Provide the (X, Y) coordinate of the cell's center where the given text is located.  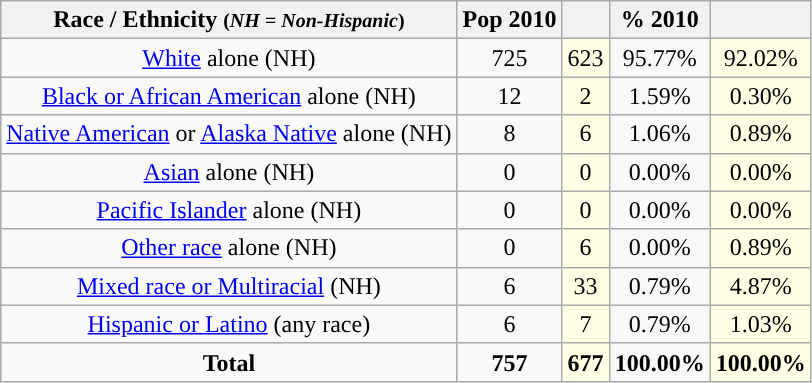
8 (510, 134)
Black or African American alone (NH) (229, 96)
1.59% (660, 96)
623 (586, 58)
White alone (NH) (229, 58)
757 (510, 362)
Native American or Alaska Native alone (NH) (229, 134)
Pacific Islander alone (NH) (229, 210)
677 (586, 362)
1.03% (760, 324)
Pop 2010 (510, 20)
Hispanic or Latino (any race) (229, 324)
7 (586, 324)
4.87% (760, 286)
2 (586, 96)
725 (510, 58)
% 2010 (660, 20)
12 (510, 96)
Mixed race or Multiracial (NH) (229, 286)
Asian alone (NH) (229, 172)
Total (229, 362)
Race / Ethnicity (NH = Non-Hispanic) (229, 20)
95.77% (660, 58)
92.02% (760, 58)
0.30% (760, 96)
33 (586, 286)
1.06% (660, 134)
Other race alone (NH) (229, 248)
